Extract the (X, Y) coordinate from the center of the cell holding the provided text.  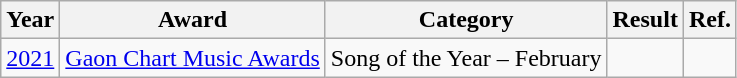
Song of the Year – February (466, 58)
Award (193, 20)
Gaon Chart Music Awards (193, 58)
Year (30, 20)
Result (645, 20)
Ref. (710, 20)
Category (466, 20)
2021 (30, 58)
